Capture the cell that displays the provided text and extract its [x, y] central coordinate. 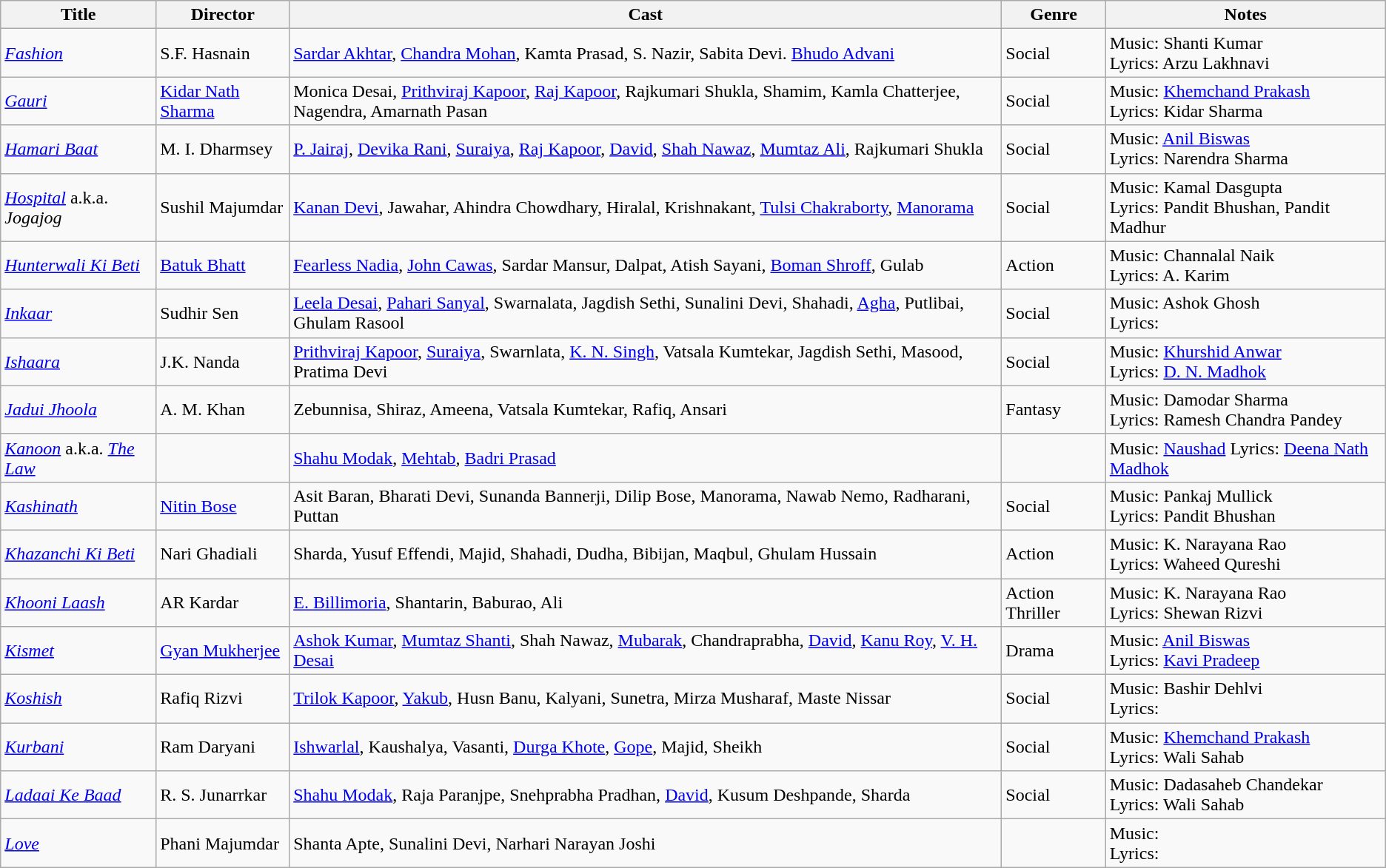
Music: Pankaj MullickLyrics: Pandit Bhushan [1245, 506]
Title [78, 15]
Music: Khemchand PrakashLyrics: Kidar Sharma [1245, 101]
Ishwarlal, Kaushalya, Vasanti, Durga Khote, Gope, Majid, Sheikh [646, 747]
Kurbani [78, 747]
Inkaar [78, 314]
Ishaara [78, 361]
Shahu Modak, Mehtab, Badri Prasad [646, 457]
Hunterwali Ki Beti [78, 265]
R. S. Junarrkar [223, 795]
Kismet [78, 651]
AR Kardar [223, 602]
Music: Lyrics: [1245, 844]
E. Billimoria, Shantarin, Baburao, Ali [646, 602]
Music: Khurshid AnwarLyrics: D. N. Madhok [1245, 361]
A. M. Khan [223, 410]
Drama [1054, 651]
Music: Shanti KumarLyrics: Arzu Lakhnavi [1245, 53]
Prithviraj Kapoor, Suraiya, Swarnlata, K. N. Singh, Vatsala Kumtekar, Jagdish Sethi, Masood, Pratima Devi [646, 361]
Director [223, 15]
Nitin Bose [223, 506]
Hamari Baat [78, 149]
Gauri [78, 101]
P. Jairaj, Devika Rani, Suraiya, Raj Kapoor, David, Shah Nawaz, Mumtaz Ali, Rajkumari Shukla [646, 149]
Music: Kamal DasguptaLyrics: Pandit Bhushan, Pandit Madhur [1245, 207]
Kanoon a.k.a. The Law [78, 457]
J.K. Nanda [223, 361]
Shanta Apte, Sunalini Devi, Narhari Narayan Joshi [646, 844]
Ladaai Ke Baad [78, 795]
Leela Desai, Pahari Sanyal, Swarnalata, Jagdish Sethi, Sunalini Devi, Shahadi, Agha, Putlibai, Ghulam Rasool [646, 314]
Music: Naushad Lyrics: Deena Nath Madhok [1245, 457]
Music: Anil BiswasLyrics: Kavi Pradeep [1245, 651]
Action Thriller [1054, 602]
Notes [1245, 15]
Shahu Modak, Raja Paranjpe, Snehprabha Pradhan, David, Kusum Deshpande, Sharda [646, 795]
Kanan Devi, Jawahar, Ahindra Chowdhary, Hiralal, Krishnakant, Tulsi Chakraborty, Manorama [646, 207]
Khooni Laash [78, 602]
Fashion [78, 53]
Music: Khemchand PrakashLyrics: Wali Sahab [1245, 747]
Gyan Mukherjee [223, 651]
Koshish [78, 699]
Music: Channalal NaikLyrics: A. Karim [1245, 265]
Jadui Jhoola [78, 410]
Monica Desai, Prithviraj Kapoor, Raj Kapoor, Rajkumari Shukla, Shamim, Kamla Chatterjee, Nagendra, Amarnath Pasan [646, 101]
Trilok Kapoor, Yakub, Husn Banu, Kalyani, Sunetra, Mirza Musharaf, Maste Nissar [646, 699]
Sudhir Sen [223, 314]
Genre [1054, 15]
Music: Damodar SharmaLyrics: Ramesh Chandra Pandey [1245, 410]
Cast [646, 15]
Kashinath [78, 506]
Rafiq Rizvi [223, 699]
Batuk Bhatt [223, 265]
Nari Ghadiali [223, 554]
Khazanchi Ki Beti [78, 554]
Fearless Nadia, John Cawas, Sardar Mansur, Dalpat, Atish Sayani, Boman Shroff, Gulab [646, 265]
Hospital a.k.a. Jogajog [78, 207]
Love [78, 844]
Kidar Nath Sharma [223, 101]
Music: K. Narayana RaoLyrics: Shewan Rizvi [1245, 602]
Sushil Majumdar [223, 207]
Music: Ashok GhoshLyrics: [1245, 314]
Phani Majumdar [223, 844]
S.F. Hasnain [223, 53]
Fantasy [1054, 410]
Ashok Kumar, Mumtaz Shanti, Shah Nawaz, Mubarak, Chandraprabha, David, Kanu Roy, V. H. Desai [646, 651]
Music: Dadasaheb ChandekarLyrics: Wali Sahab [1245, 795]
Asit Baran, Bharati Devi, Sunanda Bannerji, Dilip Bose, Manorama, Nawab Nemo, Radharani, Puttan [646, 506]
Sardar Akhtar, Chandra Mohan, Kamta Prasad, S. Nazir, Sabita Devi. Bhudo Advani [646, 53]
Zebunnisa, Shiraz, Ameena, Vatsala Kumtekar, Rafiq, Ansari [646, 410]
Music: K. Narayana RaoLyrics: Waheed Qureshi [1245, 554]
Ram Daryani [223, 747]
M. I. Dharmsey [223, 149]
Music: Anil BiswasLyrics: Narendra Sharma [1245, 149]
Music: Bashir DehlviLyrics: [1245, 699]
Sharda, Yusuf Effendi, Majid, Shahadi, Dudha, Bibijan, Maqbul, Ghulam Hussain [646, 554]
